Provide the (x, y) coordinate of the cell's center where the given text is located.  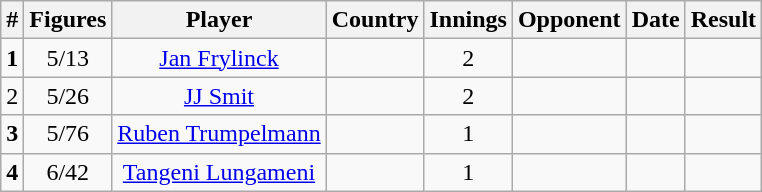
5/26 (68, 96)
JJ Smit (219, 96)
Date (656, 20)
Figures (68, 20)
5/13 (68, 58)
Result (723, 20)
Tangeni Lungameni (219, 172)
4 (12, 172)
6/42 (68, 172)
3 (12, 134)
Player (219, 20)
Country (375, 20)
Opponent (569, 20)
# (12, 20)
Innings (468, 20)
Ruben Trumpelmann (219, 134)
Jan Frylinck (219, 58)
5/76 (68, 134)
